From the cell containing the given text, extract its center point as (X, Y) coordinate. 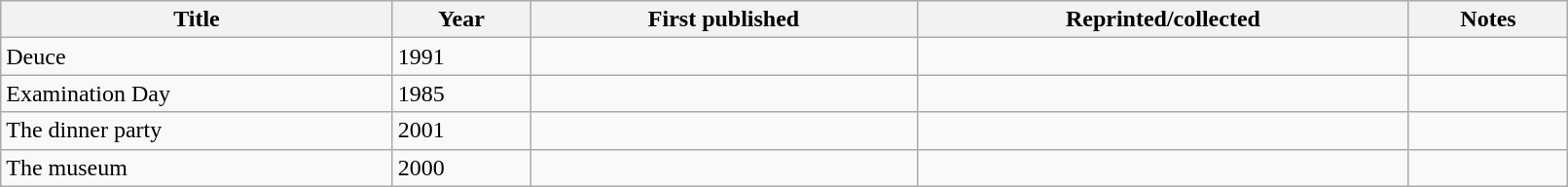
Year (461, 19)
First published (723, 19)
1991 (461, 56)
Title (197, 19)
Notes (1488, 19)
Deuce (197, 56)
2001 (461, 131)
The dinner party (197, 131)
Reprinted/collected (1164, 19)
1985 (461, 93)
2000 (461, 168)
Examination Day (197, 93)
The museum (197, 168)
